Scan for the cell matching the given text and deliver its (X, Y) coordinate at center. 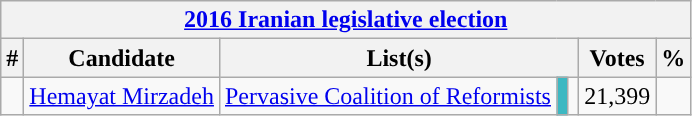
Pervasive Coalition of Reformists (388, 96)
Hemayat Mirzadeh (122, 96)
% (674, 58)
List(s) (398, 58)
# (12, 58)
21,399 (618, 96)
Votes (618, 58)
2016 Iranian legislative election (346, 20)
Candidate (122, 58)
